Detect which cell encompasses the target text, then output its (X, Y) center coordinate. 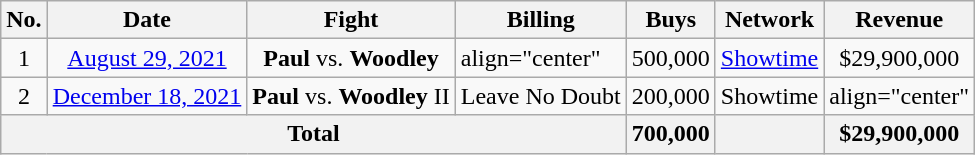
Paul vs. Woodley II (351, 96)
1 (24, 58)
Total (314, 134)
2 (24, 96)
Paul vs. Woodley (351, 58)
700,000 (670, 134)
December 18, 2021 (147, 96)
200,000 (670, 96)
No. (24, 20)
500,000 (670, 58)
August 29, 2021 (147, 58)
Date (147, 20)
Revenue (900, 20)
Leave No Doubt (540, 96)
Billing (540, 20)
Fight (351, 20)
Buys (670, 20)
Network (769, 20)
